Extract the [x, y] coordinate from the center of the cell holding the provided text.  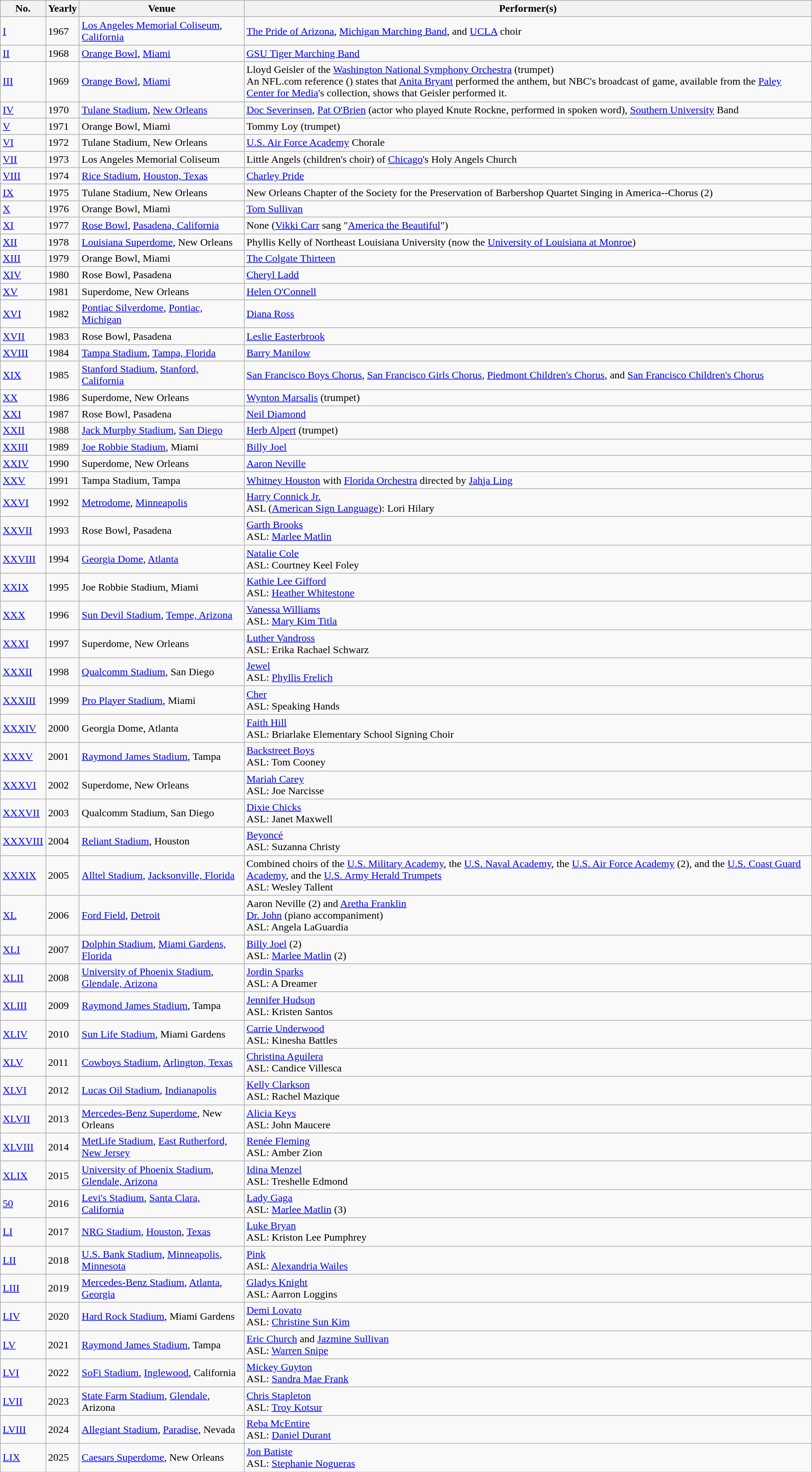
50 [23, 1204]
1973 [62, 159]
No. [23, 9]
XXXVI [23, 785]
2001 [62, 757]
Tommy Loy (trumpet) [528, 126]
PinkASL: Alexandria Wailes [528, 1260]
1981 [62, 292]
New Orleans Chapter of the Society for the Preservation of Barbershop Quartet Singing in America--Chorus (2) [528, 192]
2015 [62, 1175]
1980 [62, 275]
1999 [62, 700]
Dixie ChicksASL: Janet Maxwell [528, 813]
2005 [62, 875]
2017 [62, 1232]
1984 [62, 353]
1986 [62, 398]
2000 [62, 728]
Little Angels (children's choir) of Chicago's Holy Angels Church [528, 159]
2013 [62, 1119]
1992 [62, 503]
Carrie UnderwoodASL: Kinesha Battles [528, 1034]
2004 [62, 841]
2019 [62, 1288]
XII [23, 242]
2006 [62, 915]
2014 [62, 1147]
XXXVIII [23, 841]
Luke BryanASL: Kriston Lee Pumphrey [528, 1232]
Yearly [62, 9]
1971 [62, 126]
Christina AguileraASL: Candice Villesca [528, 1062]
XXX [23, 615]
The Colgate Thirteen [528, 259]
Alicia Keys ASL: John Maucere [528, 1119]
XIX [23, 375]
Reba McEntireASL: Daniel Durant [528, 1429]
1979 [62, 259]
XVII [23, 336]
XXVII [23, 530]
Demi LovatoASL: Christine Sun Kim [528, 1317]
Harry Connick Jr.ASL (American Sign Language): Lori Hilary [528, 503]
Eric Church and Jazmine SullivanASL: Warren Snipe [528, 1344]
XXIII [23, 447]
Billy Joel [528, 447]
1983 [62, 336]
Rice Stadium, Houston, Texas [162, 176]
XXVI [23, 503]
SoFi Stadium, Inglewood, California [162, 1373]
1976 [62, 209]
Herb Alpert (trumpet) [528, 430]
Cowboys Stadium, Arlington, Texas [162, 1062]
Stanford Stadium, Stanford, California [162, 375]
1998 [62, 672]
Alltel Stadium, Jacksonville, Florida [162, 875]
Mariah CareyASL: Joe Narcisse [528, 785]
LIV [23, 1317]
1990 [62, 463]
1997 [62, 644]
XLI [23, 950]
Hard Rock Stadium, Miami Gardens [162, 1317]
Levi's Stadium, Santa Clara, California [162, 1204]
Mercedes-Benz Stadium, Atlanta, Georgia [162, 1288]
The Pride of Arizona, Michigan Marching Band, and UCLA choir [528, 31]
Jon BatisteASL: Stephanie Nogueras [528, 1457]
XLV [23, 1062]
1977 [62, 225]
1974 [62, 176]
2025 [62, 1457]
XL [23, 915]
Allegiant Stadium, Paradise, Nevada [162, 1429]
XXXIV [23, 728]
Whitney Houston with Florida Orchestra directed by Jahja Ling [528, 480]
XLII [23, 977]
LVII [23, 1401]
XXV [23, 480]
1970 [62, 110]
Jordin SparksASL: A Dreamer [528, 977]
1995 [62, 588]
LVI [23, 1373]
LI [23, 1232]
Cheryl Ladd [528, 275]
Vanessa WilliamsASL: Mary Kim Titla [528, 615]
Barry Manilow [528, 353]
XLVIII [23, 1147]
Ford Field, Detroit [162, 915]
CherASL: Speaking Hands [528, 700]
Rose Bowl, Pasadena, California [162, 225]
Tampa Stadium, Tampa [162, 480]
XLIII [23, 1006]
GSU Tiger Marching Band [528, 53]
Lucas Oil Stadium, Indianapolis [162, 1091]
XLIV [23, 1034]
LVIII [23, 1429]
1969 [62, 82]
XX [23, 398]
2023 [62, 1401]
Phyllis Kelly of Northeast Louisiana University (now the University of Louisiana at Monroe) [528, 242]
XXIX [23, 588]
XXXII [23, 672]
V [23, 126]
Helen O'Connell [528, 292]
Metrodome, Minneapolis [162, 503]
Diana Ross [528, 314]
1991 [62, 480]
Doc Severinsen, Pat O'Brien (actor who played Knute Rockne, performed in spoken word), Southern University Band [528, 110]
Leslie Easterbrook [528, 336]
Louisiana Superdome, New Orleans [162, 242]
2020 [62, 1317]
Jennifer HudsonASL: Kristen Santos [528, 1006]
Pro Player Stadium, Miami [162, 700]
IX [23, 192]
Jack Murphy Stadium, San Diego [162, 430]
Los Angeles Memorial Coliseum, California [162, 31]
1993 [62, 530]
Tampa Stadium, Tampa, Florida [162, 353]
MetLife Stadium, East Rutherford, New Jersey [162, 1147]
2016 [62, 1204]
XXVIII [23, 559]
Billy Joel (2) ASL: Marlee Matlin (2) [528, 950]
JewelASL: Phyllis Frelich [528, 672]
2011 [62, 1062]
XIII [23, 259]
XIV [23, 275]
VIII [23, 176]
X [23, 209]
XV [23, 292]
1972 [62, 143]
IV [23, 110]
XXII [23, 430]
Dolphin Stadium, Miami Gardens, Florida [162, 950]
1985 [62, 375]
XXXIII [23, 700]
1987 [62, 414]
Natalie ColeASL: Courtney Keel Foley [528, 559]
II [23, 53]
1978 [62, 242]
U.S. Bank Stadium, Minneapolis, Minnesota [162, 1260]
Caesars Superdome, New Orleans [162, 1457]
XLIX [23, 1175]
None (Vikki Carr sang "America the Beautiful") [528, 225]
XXXIX [23, 875]
1967 [62, 31]
Pontiac Silverdome, Pontiac, Michigan [162, 314]
LIII [23, 1288]
2009 [62, 1006]
Gladys KnightASL: Aarron Loggins [528, 1288]
Kelly ClarksonASL: Rachel Mazique [528, 1091]
XXIV [23, 463]
2018 [62, 1260]
VI [23, 143]
Performer(s) [528, 9]
2010 [62, 1034]
Idina MenzelASL: Treshelle Edmond [528, 1175]
Los Angeles Memorial Coliseum [162, 159]
Renée FlemingASL: Amber Zion [528, 1147]
LIX [23, 1457]
Lady GagaASL: Marlee Matlin (3) [528, 1204]
Reliant Stadium, Houston [162, 841]
III [23, 82]
XXXI [23, 644]
2007 [62, 950]
XXXV [23, 757]
1968 [62, 53]
NRG Stadium, Houston, Texas [162, 1232]
Charley Pride [528, 176]
Chris StapletonASL: Troy Kotsur [528, 1401]
2003 [62, 813]
Sun Life Stadium, Miami Gardens [162, 1034]
Mercedes-Benz Superdome, New Orleans [162, 1119]
Wynton Marsalis (trumpet) [528, 398]
1975 [62, 192]
BeyoncéASL: Suzanna Christy [528, 841]
State Farm Stadium, Glendale, Arizona [162, 1401]
XLVII [23, 1119]
XLVI [23, 1091]
Neil Diamond [528, 414]
Aaron Neville (2) and Aretha FranklinDr. John (piano accompaniment) ASL: Angela LaGuardia [528, 915]
Aaron Neville [528, 463]
2008 [62, 977]
XXXVII [23, 813]
U.S. Air Force Academy Chorale [528, 143]
2022 [62, 1373]
LV [23, 1344]
2021 [62, 1344]
2002 [62, 785]
1994 [62, 559]
I [23, 31]
Mickey GuytonASL: Sandra Mae Frank [528, 1373]
2024 [62, 1429]
Sun Devil Stadium, Tempe, Arizona [162, 615]
1996 [62, 615]
VII [23, 159]
XXI [23, 414]
Garth BrooksASL: Marlee Matlin [528, 530]
1982 [62, 314]
LII [23, 1260]
Faith HillASL: Briarlake Elementary School Signing Choir [528, 728]
XI [23, 225]
Kathie Lee GiffordASL: Heather Whitestone [528, 588]
Tom Sullivan [528, 209]
San Francisco Boys Chorus, San Francisco Girls Chorus, Piedmont Children's Chorus, and San Francisco Children's Chorus [528, 375]
Backstreet BoysASL: Tom Cooney [528, 757]
XVI [23, 314]
1988 [62, 430]
2012 [62, 1091]
Venue [162, 9]
Luther VandrossASL: Erika Rachael Schwarz [528, 644]
XVIII [23, 353]
1989 [62, 447]
